Return (x, y) of the center of cell containing provided text 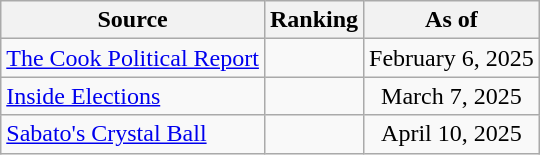
February 6, 2025 (452, 58)
The Cook Political Report (133, 58)
Ranking (314, 20)
Inside Elections (133, 96)
As of (452, 20)
March 7, 2025 (452, 96)
April 10, 2025 (452, 134)
Sabato's Crystal Ball (133, 134)
Source (133, 20)
